Locate the cell with the specified text and output its (X, Y) center coordinate. 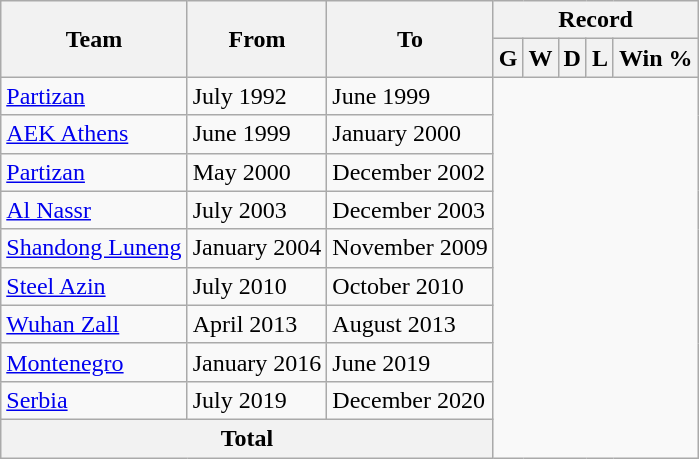
April 2013 (257, 324)
To (410, 39)
January 2016 (257, 362)
January 2000 (410, 134)
July 2019 (257, 400)
December 2020 (410, 400)
Shandong Luneng (94, 248)
Montenegro (94, 362)
July 2003 (257, 210)
July 1992 (257, 96)
AEK Athens (94, 134)
January 2004 (257, 248)
August 2013 (410, 324)
December 2002 (410, 172)
November 2009 (410, 248)
May 2000 (257, 172)
L (600, 58)
Total (247, 438)
G (508, 58)
From (257, 39)
October 2010 (410, 286)
June 2019 (410, 362)
Al Nassr (94, 210)
D (572, 58)
December 2003 (410, 210)
Wuhan Zall (94, 324)
Serbia (94, 400)
July 2010 (257, 286)
Win % (656, 58)
Team (94, 39)
Record (596, 20)
Steel Azin (94, 286)
W (540, 58)
